Find where the given text appears and provide that cell's center as (X, Y) coordinate. 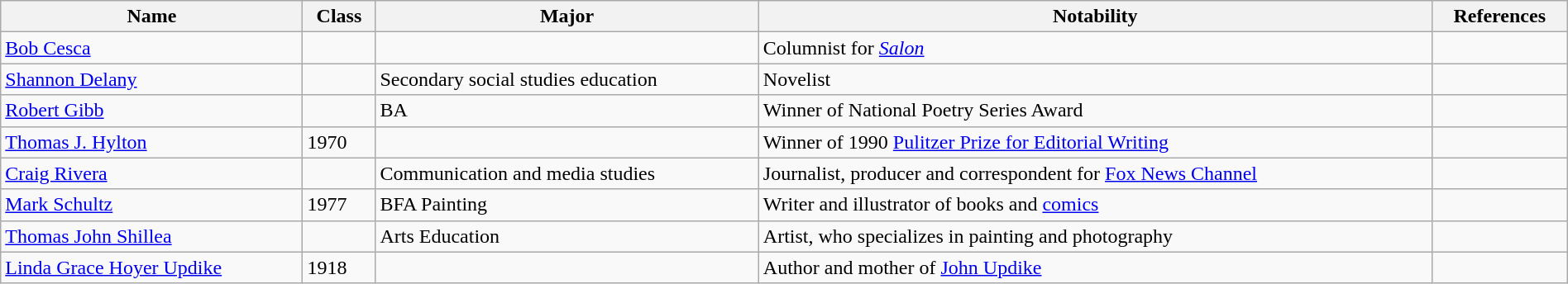
Notability (1095, 17)
1977 (339, 205)
Name (152, 17)
Arts Education (567, 236)
Class (339, 17)
References (1499, 17)
Craig Rivera (152, 173)
Shannon Delany (152, 79)
Major (567, 17)
Winner of National Poetry Series Award (1095, 111)
Communication and media studies (567, 173)
Writer and illustrator of books and comics (1095, 205)
Novelist (1095, 79)
1970 (339, 142)
Robert Gibb (152, 111)
1918 (339, 267)
Bob Cesca (152, 48)
Columnist for Salon (1095, 48)
Mark Schultz (152, 205)
Linda Grace Hoyer Updike (152, 267)
Author and mother of John Updike (1095, 267)
Thomas J. Hylton (152, 142)
Artist, who specializes in painting and photography (1095, 236)
Secondary social studies education (567, 79)
BA (567, 111)
Thomas John Shillea (152, 236)
Winner of 1990 Pulitzer Prize for Editorial Writing (1095, 142)
Journalist, producer and correspondent for Fox News Channel (1095, 173)
BFA Painting (567, 205)
